Determine the [X, Y] coordinate at the center of the cell enclosing the given text.  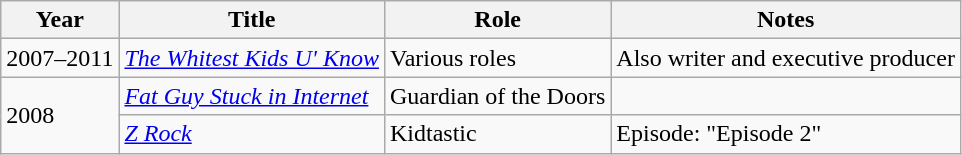
2008 [60, 115]
Notes [786, 20]
Z Rock [252, 134]
Year [60, 20]
Episode: "Episode 2" [786, 134]
Also writer and executive producer [786, 58]
Guardian of the Doors [497, 96]
Kidtastic [497, 134]
2007–2011 [60, 58]
Fat Guy Stuck in Internet [252, 96]
Title [252, 20]
Various roles [497, 58]
Role [497, 20]
The Whitest Kids U' Know [252, 58]
